Provide the (x, y) coordinate of the cell's center where the given text is located.  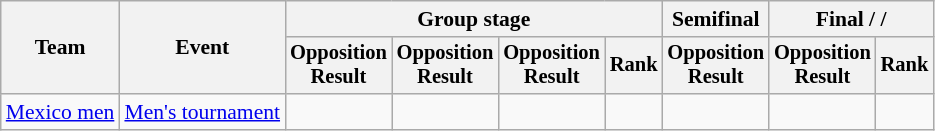
Mexico men (60, 112)
Group stage (474, 19)
Final / / (851, 19)
Men's tournament (202, 112)
Event (202, 48)
Team (60, 48)
Semifinal (716, 19)
